From the cell containing the given text, extract its center point as [X, Y] coordinate. 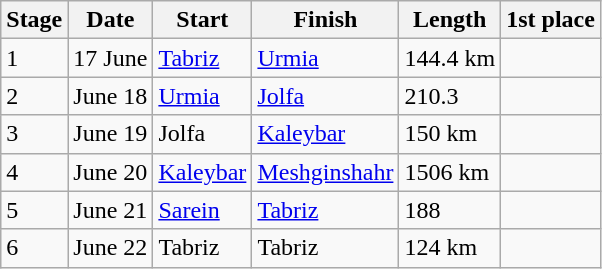
June 20 [110, 172]
5 [34, 210]
Date [110, 20]
3 [34, 134]
Length [450, 20]
Meshginshahr [326, 172]
1506 km [450, 172]
6 [34, 248]
1 [34, 58]
2 [34, 96]
Sarein [202, 210]
150 km [450, 134]
Start [202, 20]
124 km [450, 248]
Stage [34, 20]
1st place [551, 20]
17 June [110, 58]
210.3 [450, 96]
June 21 [110, 210]
Finish [326, 20]
188 [450, 210]
June 19 [110, 134]
June 22 [110, 248]
4 [34, 172]
144.4 km [450, 58]
June 18 [110, 96]
